Scan for the cell matching the given text and deliver its (X, Y) coordinate at center. 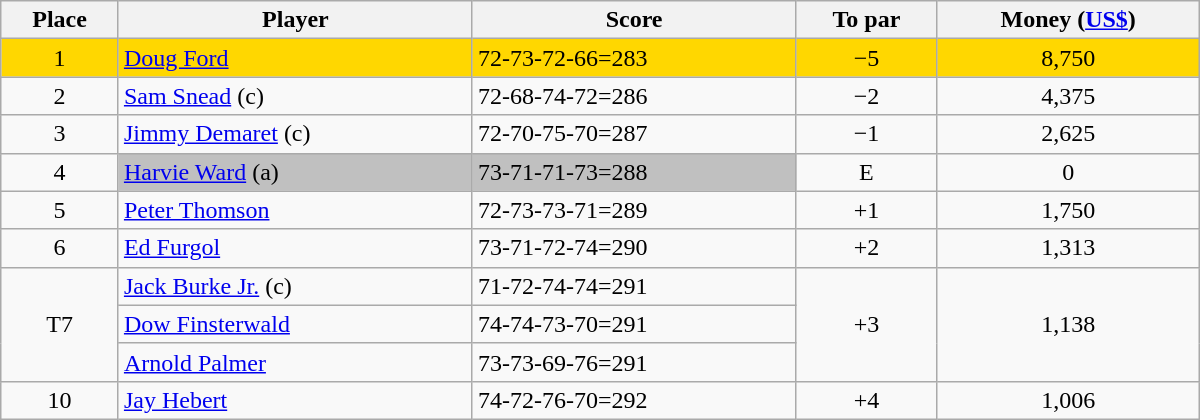
+3 (866, 324)
1,006 (1068, 400)
4 (60, 172)
Money (US$) (1068, 20)
72-70-75-70=287 (634, 134)
10 (60, 400)
0 (1068, 172)
1,138 (1068, 324)
73-71-72-74=290 (634, 248)
Sam Snead (c) (295, 96)
71-72-74-74=291 (634, 286)
2,625 (1068, 134)
4,375 (1068, 96)
74-72-76-70=292 (634, 400)
5 (60, 210)
73-71-71-73=288 (634, 172)
Peter Thomson (295, 210)
Jack Burke Jr. (c) (295, 286)
1,313 (1068, 248)
1,750 (1068, 210)
Player (295, 20)
Doug Ford (295, 58)
To par (866, 20)
2 (60, 96)
6 (60, 248)
72-73-72-66=283 (634, 58)
+2 (866, 248)
+1 (866, 210)
E (866, 172)
8,750 (1068, 58)
Harvie Ward (a) (295, 172)
+4 (866, 400)
−2 (866, 96)
−5 (866, 58)
−1 (866, 134)
3 (60, 134)
Dow Finsterwald (295, 324)
Ed Furgol (295, 248)
72-73-73-71=289 (634, 210)
72-68-74-72=286 (634, 96)
Score (634, 20)
Place (60, 20)
73-73-69-76=291 (634, 362)
Jimmy Demaret (c) (295, 134)
T7 (60, 324)
1 (60, 58)
Arnold Palmer (295, 362)
74-74-73-70=291 (634, 324)
Jay Hebert (295, 400)
